Detect which cell encompasses the target text, then output its [X, Y] center coordinate. 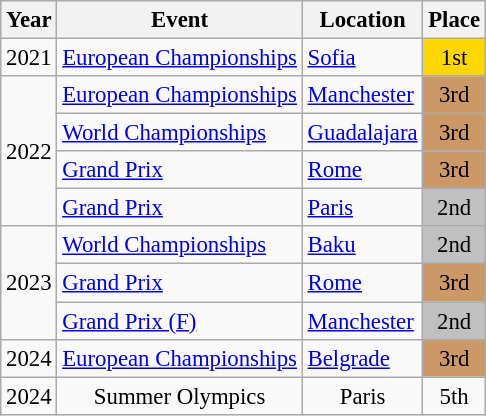
2023 [29, 282]
2021 [29, 58]
5th [454, 396]
Baku [362, 245]
Year [29, 20]
1st [454, 58]
Sofia [362, 58]
Grand Prix (F) [180, 321]
Place [454, 20]
Guadalajara [362, 133]
Location [362, 20]
Belgrade [362, 358]
Event [180, 20]
Summer Olympics [180, 396]
2022 [29, 151]
